Identify which cell holds the provided text, then report its [x, y] central coordinate. 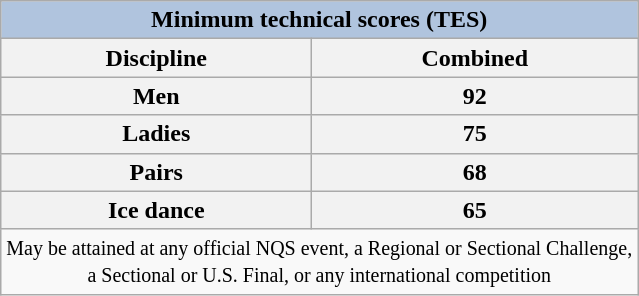
75 [475, 134]
Pairs [156, 172]
68 [475, 172]
Discipline [156, 58]
92 [475, 96]
Minimum technical scores (TES) [320, 20]
Ladies [156, 134]
Combined [475, 58]
Ice dance [156, 210]
Men [156, 96]
May be attained at any official NQS event, a Regional or Sectional Challenge,a Sectional or U.S. Final, or any international competition [320, 262]
65 [475, 210]
